Extract the [x, y] coordinate from the center of the cell holding the provided text.  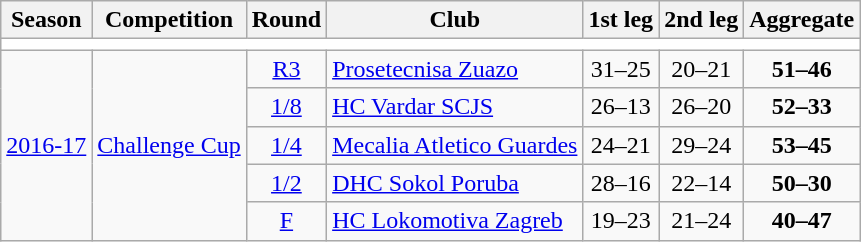
Challenge Cup [169, 145]
HC Lokomotiva Zagreb [455, 221]
19–23 [621, 221]
21–24 [702, 221]
50–30 [802, 183]
2nd leg [702, 20]
1/8 [286, 107]
Round [286, 20]
R3 [286, 69]
40–47 [802, 221]
Mecalia Atletico Guardes [455, 145]
22–14 [702, 183]
53–45 [802, 145]
26–20 [702, 107]
HC Vardar SCJS [455, 107]
20–21 [702, 69]
Prosetecnisa Zuazo [455, 69]
1/2 [286, 183]
Season [46, 20]
29–24 [702, 145]
52–33 [802, 107]
F [286, 221]
24–21 [621, 145]
DHC Sokol Poruba [455, 183]
28–16 [621, 183]
Aggregate [802, 20]
Club [455, 20]
1st leg [621, 20]
Competition [169, 20]
51–46 [802, 69]
1/4 [286, 145]
31–25 [621, 69]
26–13 [621, 107]
2016-17 [46, 145]
